Locate the cell with the specified text and output its [x, y] center coordinate. 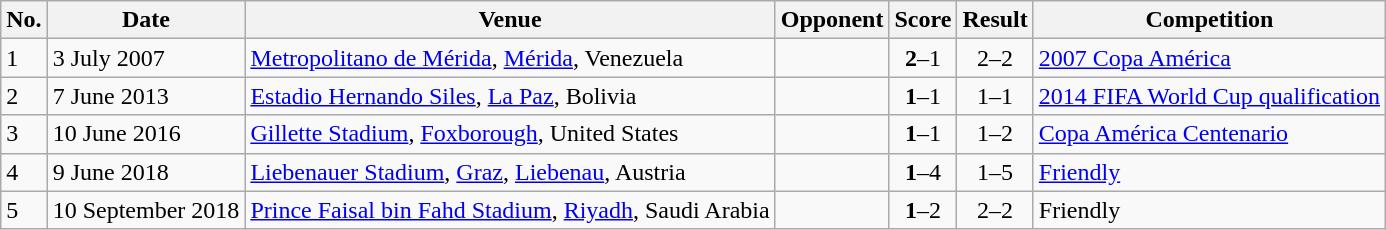
Estadio Hernando Siles, La Paz, Bolivia [510, 96]
Metropolitano de Mérida, Mérida, Venezuela [510, 58]
1–5 [995, 172]
5 [24, 210]
Gillette Stadium, Foxborough, United States [510, 134]
10 June 2016 [146, 134]
Copa América Centenario [1209, 134]
4 [24, 172]
2014 FIFA World Cup qualification [1209, 96]
2007 Copa América [1209, 58]
Score [923, 20]
2–1 [923, 58]
Result [995, 20]
10 September 2018 [146, 210]
2 [24, 96]
Venue [510, 20]
9 June 2018 [146, 172]
3 July 2007 [146, 58]
Opponent [832, 20]
Date [146, 20]
No. [24, 20]
7 June 2013 [146, 96]
Competition [1209, 20]
3 [24, 134]
Liebenauer Stadium, Graz, Liebenau, Austria [510, 172]
1–4 [923, 172]
Prince Faisal bin Fahd Stadium, Riyadh, Saudi Arabia [510, 210]
1 [24, 58]
